Capture the cell that displays the provided text and extract its (X, Y) central coordinate. 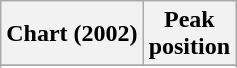
Peakposition (189, 34)
Chart (2002) (72, 34)
